Pinpoint the cell where the given text exists, returning its (X, Y) midpoint coordinate. 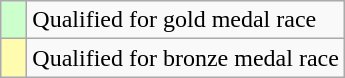
Qualified for bronze medal race (186, 58)
Qualified for gold medal race (186, 20)
